Extract the [x, y] coordinate from the center of the cell holding the provided text.  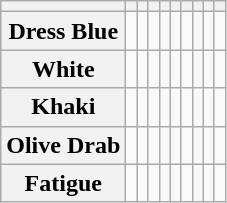
White [64, 69]
Khaki [64, 107]
Dress Blue [64, 31]
Fatigue [64, 183]
Olive Drab [64, 145]
